Return the (x, y) coordinate for the center point of the cell that contains the specified text.  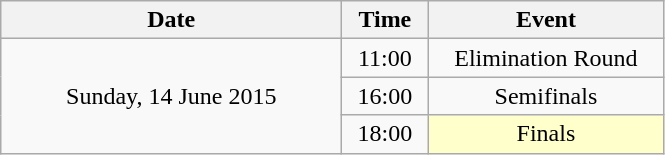
Date (172, 20)
Finals (546, 134)
16:00 (385, 96)
Semifinals (546, 96)
Time (385, 20)
11:00 (385, 58)
18:00 (385, 134)
Event (546, 20)
Sunday, 14 June 2015 (172, 96)
Elimination Round (546, 58)
